Find where the given text appears and provide that cell's center as (x, y) coordinate. 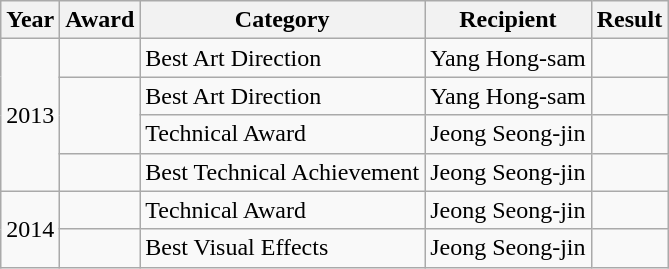
Award (100, 20)
Result (629, 20)
Recipient (508, 20)
Year (30, 20)
Best Visual Effects (282, 248)
2013 (30, 115)
Category (282, 20)
2014 (30, 229)
Best Technical Achievement (282, 172)
